Determine the (x, y) coordinate at the center of the cell enclosing the given text.  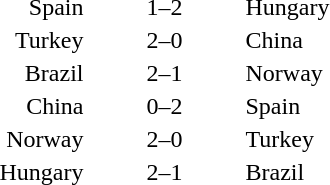
2–1 (164, 73)
0–2 (164, 106)
